Find where the given text appears and provide that cell's center as (X, Y) coordinate. 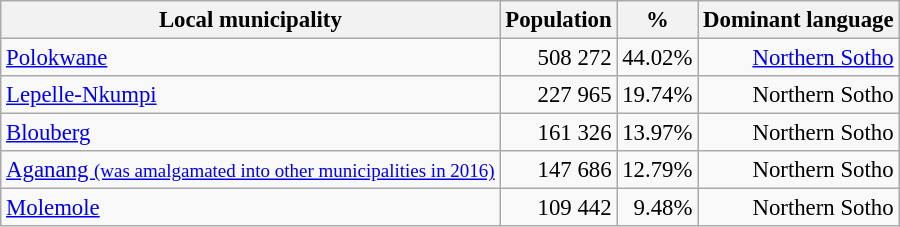
19.74% (658, 95)
161 326 (558, 133)
9.48% (658, 208)
Population (558, 20)
Local municipality (250, 20)
147 686 (558, 170)
Dominant language (798, 20)
Molemole (250, 208)
508 272 (558, 58)
% (658, 20)
13.97% (658, 133)
Lepelle-Nkumpi (250, 95)
227 965 (558, 95)
Blouberg (250, 133)
Aganang (was amalgamated into other municipalities in 2016) (250, 170)
109 442 (558, 208)
Polokwane (250, 58)
44.02% (658, 58)
12.79% (658, 170)
